Find where the given text appears and provide that cell's center as (x, y) coordinate. 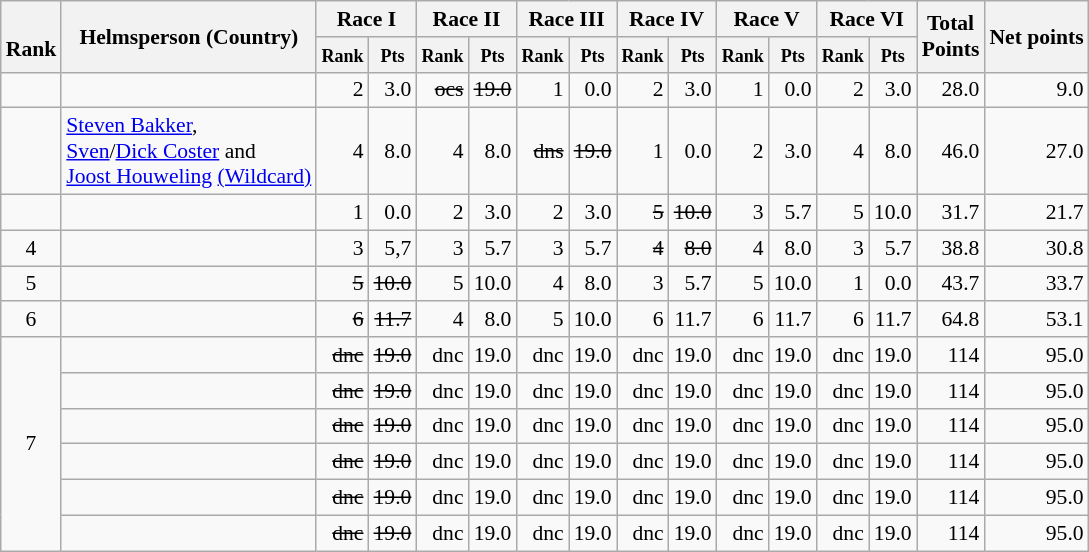
64.8 (951, 320)
Total Points (951, 36)
53.1 (1036, 320)
30.8 (1036, 248)
Steven Bakker,Sven/Dick Coster andJoost Houweling (Wildcard) (188, 152)
Race III (566, 19)
46.0 (951, 152)
43.7 (951, 284)
33.7 (1036, 284)
Net points (1036, 36)
31.7 (951, 213)
7 (32, 444)
Race VI (867, 19)
Race II (466, 19)
ocs (442, 90)
38.8 (951, 248)
5,7 (393, 248)
27.0 (1036, 152)
Race IV (667, 19)
Race V (767, 19)
9.0 (1036, 90)
28.0 (951, 90)
Helmsperson (Country) (188, 36)
21.7 (1036, 213)
dns (542, 152)
Race I (366, 19)
